Output the (X, Y) coordinate of the center of the cell containing the given text.  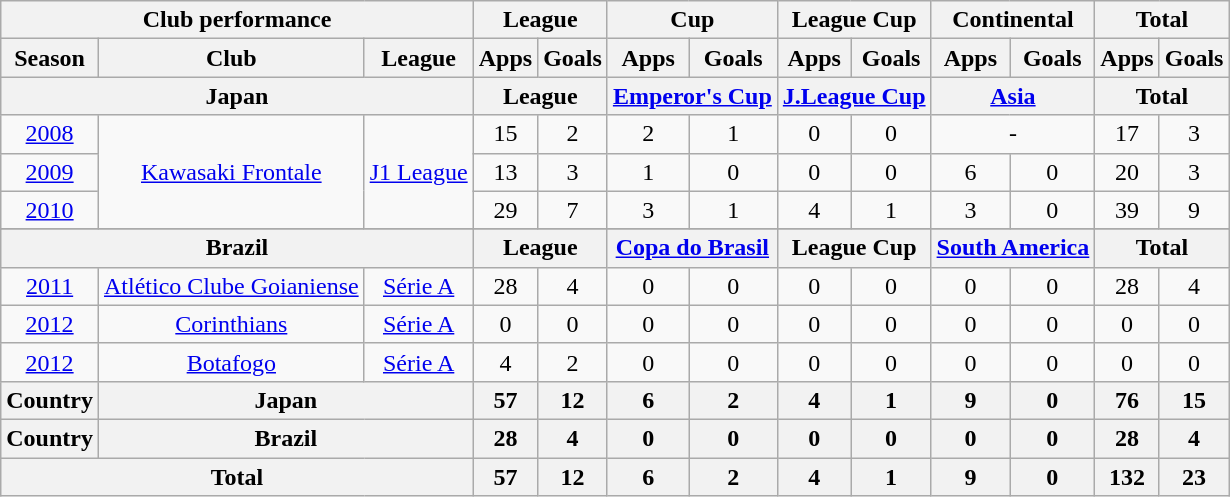
Cup (692, 20)
J1 League (418, 172)
Asia (1013, 96)
2008 (50, 134)
Kawasaki Frontale (231, 172)
132 (1127, 477)
76 (1127, 400)
7 (573, 210)
20 (1127, 172)
2011 (50, 286)
Club (231, 58)
Botafogo (231, 362)
Corinthians (231, 324)
39 (1127, 210)
South America (1013, 248)
J.League Cup (854, 96)
Continental (1013, 20)
29 (505, 210)
Season (50, 58)
Club performance (237, 20)
13 (505, 172)
2009 (50, 172)
17 (1127, 134)
Atlético Clube Goianiense (231, 286)
Emperor's Cup (692, 96)
Copa do Brasil (692, 248)
- (1013, 134)
23 (1194, 477)
2010 (50, 210)
